Search for the cell housing the specified text and yield its (x, y) center coordinate. 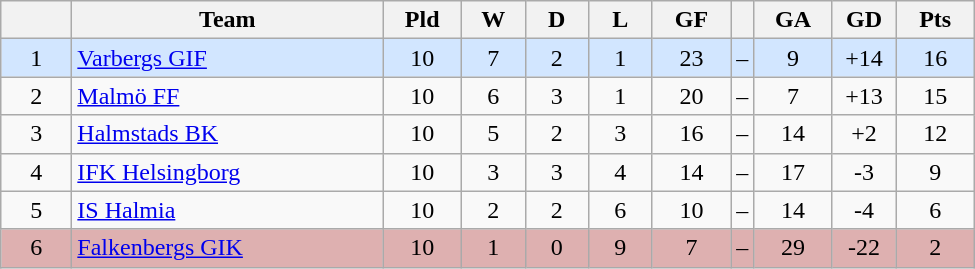
+2 (864, 134)
GF (692, 20)
D (557, 20)
Pts (936, 20)
12 (936, 134)
+14 (864, 58)
IS Halmia (228, 210)
29 (794, 248)
Malmö FF (228, 96)
GA (794, 20)
+13 (864, 96)
GD (864, 20)
23 (692, 58)
Team (228, 20)
L (621, 20)
IFK Helsingborg (228, 172)
15 (936, 96)
Halmstads BK (228, 134)
20 (692, 96)
17 (794, 172)
Pld (422, 20)
Falkenbergs GIK (228, 248)
W (493, 20)
-3 (864, 172)
-4 (864, 210)
0 (557, 248)
-22 (864, 248)
Varbergs GIF (228, 58)
